Find where the given text appears and provide that cell's center as (X, Y) coordinate. 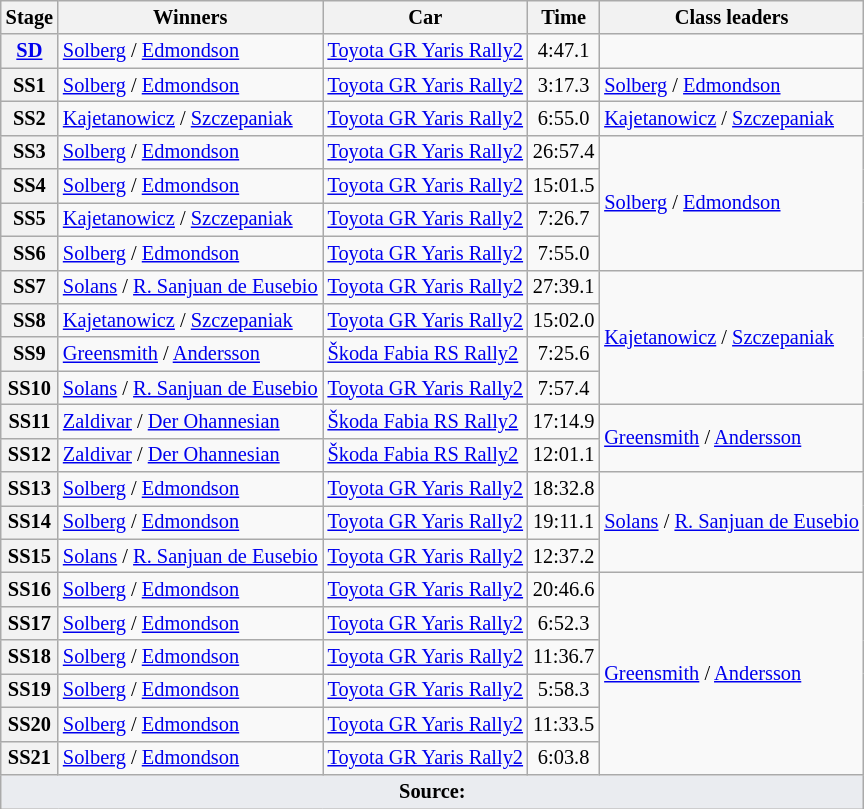
17:14.9 (564, 421)
4:47.1 (564, 51)
11:33.5 (564, 724)
SS15 (30, 556)
19:11.1 (564, 522)
SS21 (30, 758)
7:25.6 (564, 354)
SS4 (30, 186)
26:57.4 (564, 152)
SS14 (30, 522)
SS5 (30, 219)
11:36.7 (564, 657)
SS9 (30, 354)
20:46.6 (564, 589)
12:37.2 (564, 556)
Class leaders (732, 17)
SS16 (30, 589)
Car (426, 17)
15:02.0 (564, 320)
SS3 (30, 152)
SS8 (30, 320)
SS20 (30, 724)
7:26.7 (564, 219)
6:55.0 (564, 118)
SS19 (30, 690)
6:52.3 (564, 623)
5:58.3 (564, 690)
Winners (190, 17)
27:39.1 (564, 287)
7:55.0 (564, 253)
SS2 (30, 118)
7:57.4 (564, 388)
SS7 (30, 287)
Stage (30, 17)
SS6 (30, 253)
Time (564, 17)
SS12 (30, 455)
15:01.5 (564, 186)
3:17.3 (564, 85)
SS10 (30, 388)
SS1 (30, 85)
SD (30, 51)
Source: (432, 791)
SS11 (30, 421)
12:01.1 (564, 455)
SS18 (30, 657)
6:03.8 (564, 758)
SS17 (30, 623)
SS13 (30, 489)
18:32.8 (564, 489)
